Return (X, Y) of the center of cell containing provided text 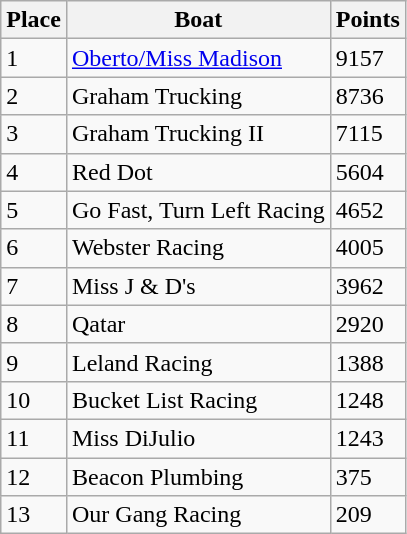
Miss DiJulio (198, 438)
3 (34, 134)
3962 (368, 286)
9 (34, 362)
Webster Racing (198, 248)
Our Gang Racing (198, 515)
Go Fast, Turn Left Racing (198, 210)
375 (368, 477)
7115 (368, 134)
Graham Trucking II (198, 134)
13 (34, 515)
Miss J & D's (198, 286)
Graham Trucking (198, 96)
7 (34, 286)
1 (34, 58)
Points (368, 20)
Boat (198, 20)
Red Dot (198, 172)
Beacon Plumbing (198, 477)
1388 (368, 362)
12 (34, 477)
2 (34, 96)
Leland Racing (198, 362)
4652 (368, 210)
1248 (368, 400)
4005 (368, 248)
9157 (368, 58)
Bucket List Racing (198, 400)
1243 (368, 438)
10 (34, 400)
5 (34, 210)
2920 (368, 324)
8 (34, 324)
5604 (368, 172)
8736 (368, 96)
4 (34, 172)
209 (368, 515)
11 (34, 438)
Qatar (198, 324)
Oberto/Miss Madison (198, 58)
6 (34, 248)
Place (34, 20)
